Return the (X, Y) coordinate for the center point of the cell that contains the specified text.  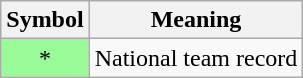
Symbol (45, 20)
National team record (196, 58)
Meaning (196, 20)
* (45, 58)
